Capture the cell that displays the provided text and extract its (X, Y) central coordinate. 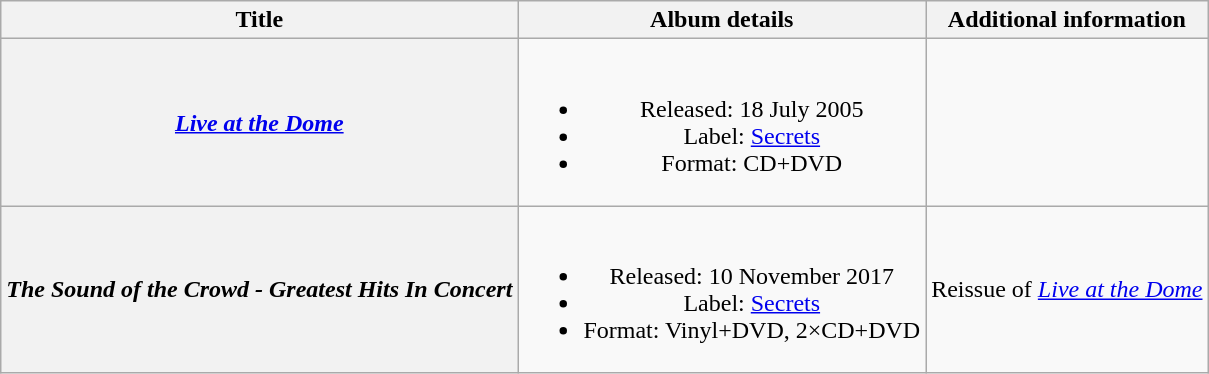
Released: 18 July 2005Label: SecretsFormat: CD+DVD (722, 122)
Reissue of Live at the Dome (1067, 290)
Additional information (1067, 20)
Released: 10 November 2017Label: SecretsFormat: Vinyl+DVD, 2×CD+DVD (722, 290)
Title (260, 20)
Live at the Dome (260, 122)
The Sound of the Crowd - Greatest Hits In Concert (260, 290)
Album details (722, 20)
